Output the (x, y) coordinate of the center of the cell containing the given text.  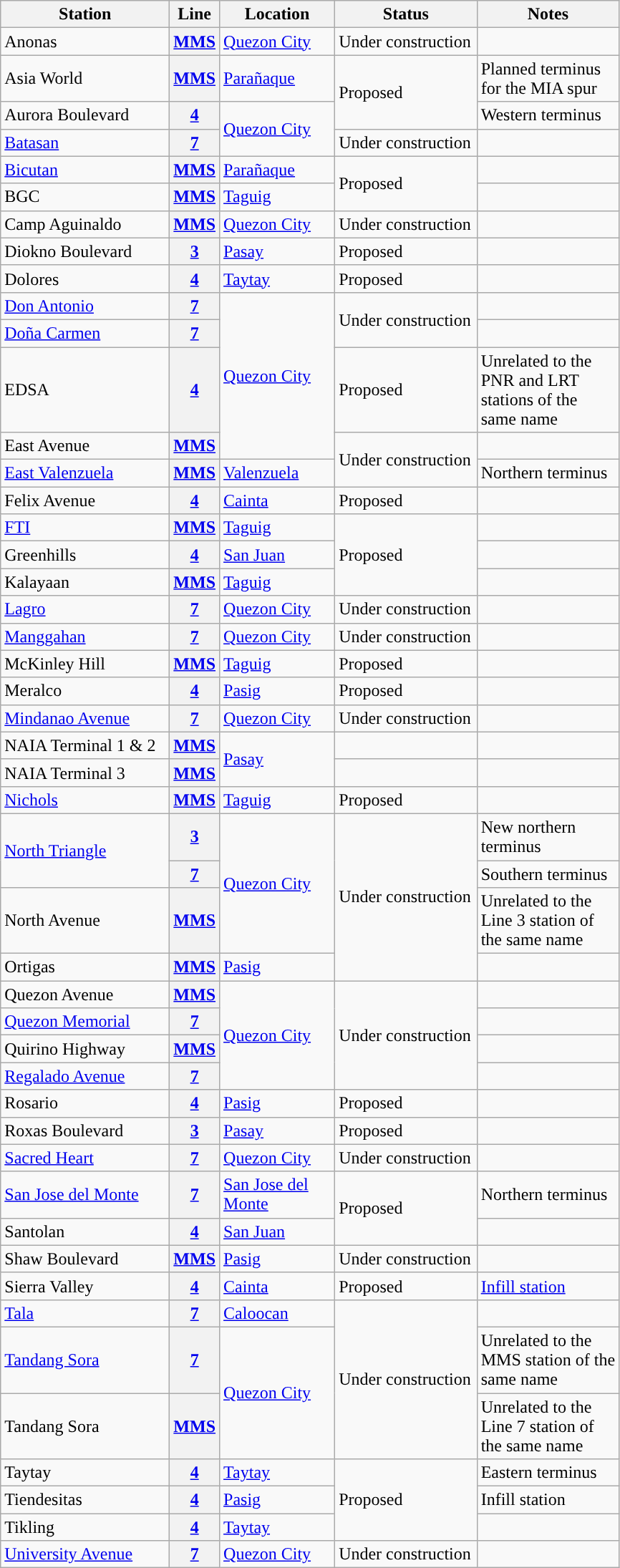
Eastern terminus (548, 1473)
Anonas (85, 42)
Aurora Boulevard (85, 115)
Tiendesitas (85, 1500)
Caloocan (278, 1313)
Station (85, 14)
Bicutan (85, 170)
Tala (85, 1313)
Quezon Avenue (85, 994)
Sierra Valley (85, 1286)
EDSA (85, 389)
New northern terminus (548, 836)
University Avenue (85, 1554)
Felix Avenue (85, 500)
Regalado Avenue (85, 1076)
Nichols (85, 800)
Notes (548, 14)
Quezon Memorial (85, 1022)
Meralco (85, 691)
North Avenue (85, 921)
BGC (85, 197)
Mindanao Avenue (85, 718)
McKinley Hill (85, 664)
Sacred Heart (85, 1158)
Dolores (85, 279)
Unrelated to the PNR and LRT stations of the same name (548, 389)
North Triangle (85, 851)
Valenzuela (278, 473)
Status (407, 14)
Manggahan (85, 637)
Asia World (85, 79)
Tikling (85, 1527)
NAIA Terminal 1 & 2 (85, 745)
NAIA Terminal 3 (85, 773)
Planned terminus for the MIA spur (548, 79)
Quirino Highway (85, 1049)
Greenhills (85, 555)
Doña Carmen (85, 333)
Unrelated to the Line 3 station of the same name (548, 921)
Rosario (85, 1103)
Southern terminus (548, 874)
Don Antonio (85, 306)
Location (278, 14)
Line (195, 14)
Unrelated to the MMS station of the same name (548, 1360)
East Avenue (85, 446)
Santolan (85, 1231)
Camp Aguinaldo (85, 224)
Lagro (85, 609)
Diokno Boulevard (85, 251)
East Valenzuela (85, 473)
Kalayaan (85, 582)
Unrelated to the Line 7 station of the same name (548, 1426)
Western terminus (548, 115)
FTI (85, 528)
Ortigas (85, 967)
Roxas Boulevard (85, 1131)
Shaw Boulevard (85, 1259)
Batasan (85, 142)
